Scan for the cell matching the given text and deliver its [x, y] coordinate at center. 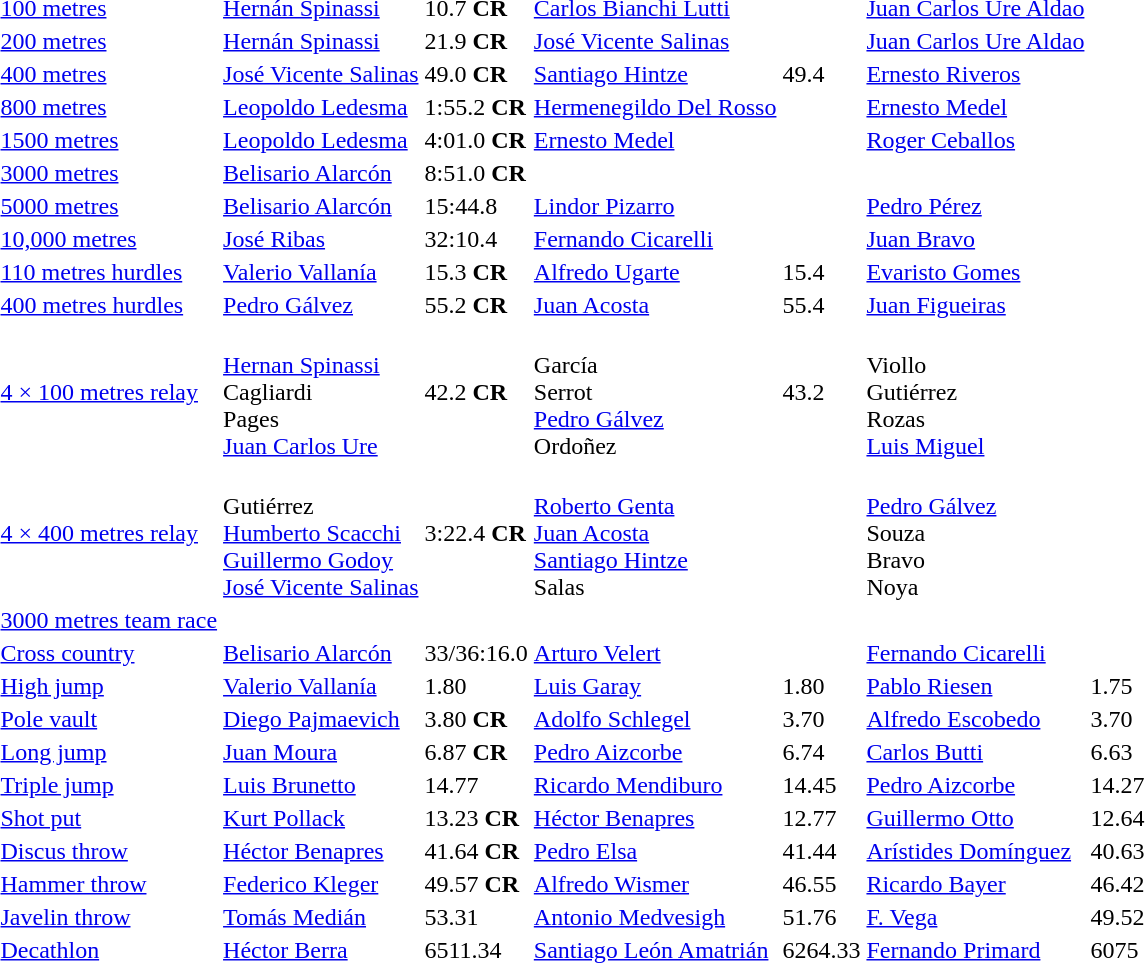
49.0 CR [476, 74]
Federico Kleger [321, 884]
Hermenegildo Del Rosso [655, 107]
Lindor Pizarro [655, 206]
15.4 [822, 272]
GutiérrezHumberto ScacchiGuillermo GodoyJosé Vicente Salinas [321, 533]
Alfredo Wismer [655, 884]
8:51.0 CR [476, 173]
21.9 CR [476, 41]
41.64 CR [476, 851]
49.4 [822, 74]
3.80 CR [476, 719]
Carlos Butti [976, 752]
Ricardo Mendiburo [655, 785]
13.23 CR [476, 818]
Antonio Medvesigh [655, 917]
46.55 [822, 884]
Adolfo Schlegel [655, 719]
Roberto GentaJuan AcostaSantiago HintzeSalas [655, 533]
15.3 CR [476, 272]
Pablo Riesen [976, 686]
Pedro Elsa [655, 851]
Arturo Velert [655, 653]
Pedro Gálvez [321, 305]
Santiago Hintze [655, 74]
1:55.2 CR [476, 107]
Juan Acosta [655, 305]
3.70 [822, 719]
Diego Pajmaevich [321, 719]
Juan Carlos Ure Aldao [976, 41]
15:44.8 [476, 206]
F. Vega [976, 917]
43.2 [822, 392]
Arístides Domínguez [976, 851]
6.74 [822, 752]
33/36:16.0 [476, 653]
Hernan SpinassiCagliardiPagesJuan Carlos Ure [321, 392]
GarcíaSerrotPedro GálvezOrdoñez [655, 392]
Kurt Pollack [321, 818]
Ernesto Riveros [976, 74]
41.44 [822, 851]
Tomás Medián [321, 917]
32:10.4 [476, 239]
Ricardo Bayer [976, 884]
Hernán Spinassi [321, 41]
49.57 CR [476, 884]
12.77 [822, 818]
14.45 [822, 785]
Luis Garay [655, 686]
ViolloGutiérrezRozasLuis Miguel [976, 392]
Guillermo Otto [976, 818]
Alfredo Escobedo [976, 719]
Juan Figueiras [976, 305]
Juan Bravo [976, 239]
53.31 [476, 917]
14.77 [476, 785]
55.4 [822, 305]
Juan Moura [321, 752]
42.2 CR [476, 392]
3:22.4 CR [476, 533]
Luis Brunetto [321, 785]
51.76 [822, 917]
6.87 CR [476, 752]
Evaristo Gomes [976, 272]
55.2 CR [476, 305]
José Ribas [321, 239]
Pedro Pérez [976, 206]
Alfredo Ugarte [655, 272]
Roger Ceballos [976, 140]
4:01.0 CR [476, 140]
Pedro GálvezSouzaBravoNoya [976, 533]
